Determine the (X, Y) coordinate at the center of the cell enclosing the given text.  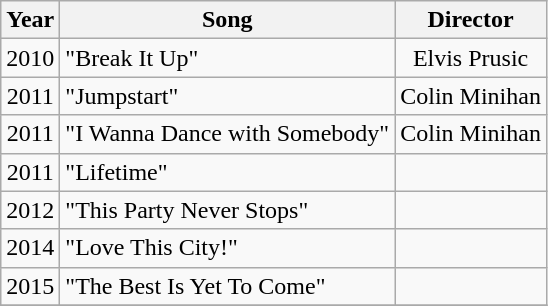
2010 (30, 58)
"I Wanna Dance with Somebody" (228, 134)
2014 (30, 248)
Song (228, 20)
Director (471, 20)
"Lifetime" (228, 172)
"Love This City!" (228, 248)
2015 (30, 286)
Elvis Prusic (471, 58)
Year (30, 20)
2012 (30, 210)
"This Party Never Stops" (228, 210)
"Break It Up" (228, 58)
"Jumpstart" (228, 96)
"The Best Is Yet To Come" (228, 286)
